Return the [x, y] coordinate for the center point of the cell that contains the specified text.  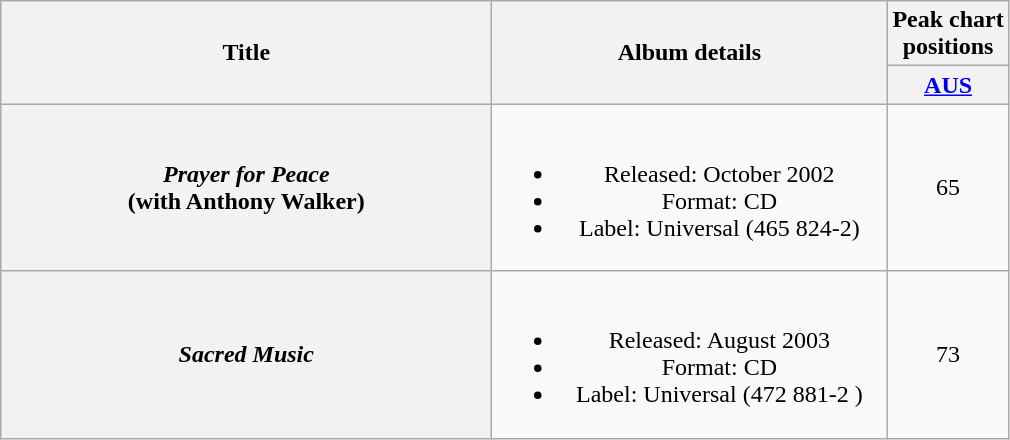
AUS [948, 85]
Title [246, 52]
65 [948, 188]
Album details [690, 52]
Released: October 2002Format: CDLabel: Universal (465 824-2) [690, 188]
73 [948, 354]
Peak chartpositions [948, 34]
Prayer for Peace (with Anthony Walker) [246, 188]
Sacred Music [246, 354]
Released: August 2003Format: CDLabel: Universal (472 881-2 ) [690, 354]
